Return [X, Y] of the center of cell containing provided text 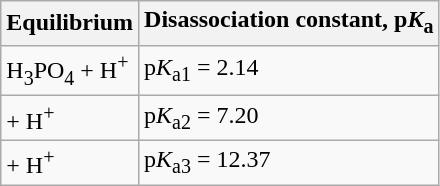
pKa2 = 7.20 [289, 118]
pKa1 = 2.14 [289, 70]
H3PO4 + H+ [70, 70]
Equilibrium [70, 23]
Disassociation constant, pKa [289, 23]
pKa3 = 12.37 [289, 162]
